Output the [x, y] coordinate of the center of the cell containing the given text.  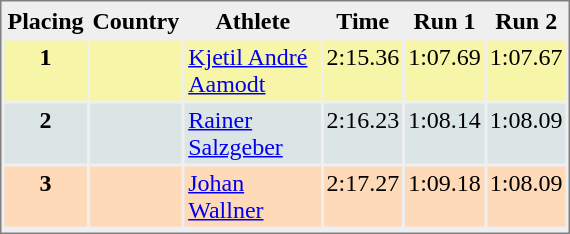
1:09.18 [444, 196]
Athlete [252, 20]
Run 1 [444, 20]
Placing [45, 20]
Rainer Salzgeber [252, 134]
2 [45, 134]
3 [45, 196]
1:07.67 [526, 70]
Run 2 [526, 20]
2:16.23 [362, 134]
1:07.69 [444, 70]
Country [136, 20]
Johan Wallner [252, 196]
Kjetil André Aamodt [252, 70]
1 [45, 70]
2:17.27 [362, 196]
1:08.14 [444, 134]
2:15.36 [362, 70]
Time [362, 20]
